For the text-containing cell, return its midpoint in [x, y] coordinate format. 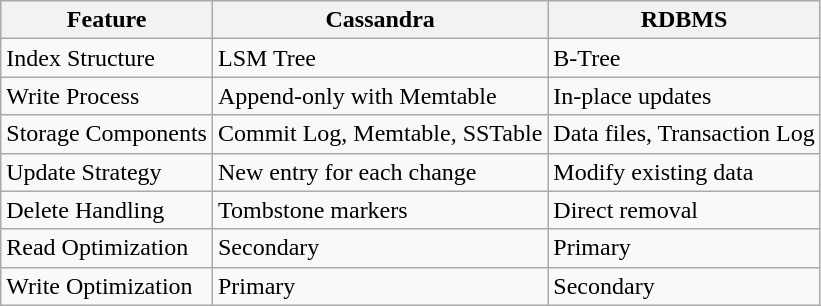
Commit Log, Memtable, SSTable [380, 134]
Index Structure [107, 58]
Feature [107, 20]
In-place updates [684, 96]
B-Tree [684, 58]
RDBMS [684, 20]
Write Optimization [107, 286]
Data files, Transaction Log [684, 134]
Write Process [107, 96]
Cassandra [380, 20]
Append-only with Memtable [380, 96]
Modify existing data [684, 172]
Read Optimization [107, 248]
Direct removal [684, 210]
LSM Tree [380, 58]
Update Strategy [107, 172]
New entry for each change [380, 172]
Delete Handling [107, 210]
Tombstone markers [380, 210]
Storage Components [107, 134]
